Pinpoint the cell where the given text exists, returning its [X, Y] midpoint coordinate. 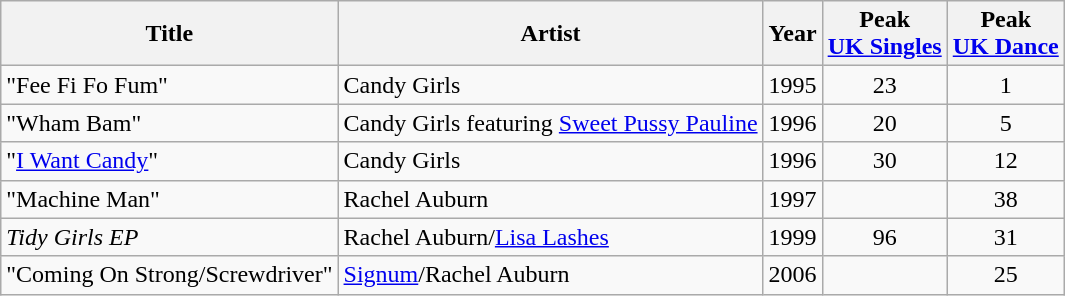
30 [884, 161]
Candy Girls featuring Sweet Pussy Pauline [550, 123]
38 [1006, 199]
Artist [550, 34]
1999 [792, 237]
Rachel Auburn [550, 199]
25 [1006, 275]
31 [1006, 237]
5 [1006, 123]
1 [1006, 85]
20 [884, 123]
1995 [792, 85]
Rachel Auburn/Lisa Lashes [550, 237]
Peak UK Singles [884, 34]
Year [792, 34]
Tidy Girls EP [170, 237]
96 [884, 237]
2006 [792, 275]
Title [170, 34]
"I Want Candy" [170, 161]
"Machine Man" [170, 199]
"Wham Bam" [170, 123]
23 [884, 85]
"Fee Fi Fo Fum" [170, 85]
Peak UK Dance [1006, 34]
Signum/Rachel Auburn [550, 275]
12 [1006, 161]
1997 [792, 199]
"Coming On Strong/Screwdriver" [170, 275]
